Pinpoint the cell where the given text exists, returning its [x, y] midpoint coordinate. 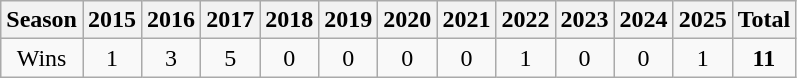
2016 [172, 20]
2025 [702, 20]
2020 [408, 20]
5 [230, 58]
2019 [348, 20]
2021 [466, 20]
Wins [42, 58]
2022 [526, 20]
2024 [644, 20]
11 [764, 58]
2018 [290, 20]
3 [172, 58]
Season [42, 20]
2017 [230, 20]
2015 [112, 20]
Total [764, 20]
2023 [584, 20]
